Pinpoint the cell where the given text exists, returning its (X, Y) midpoint coordinate. 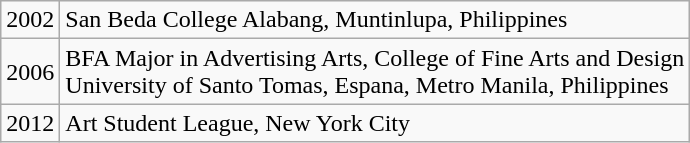
San Beda College Alabang, Muntinlupa, Philippines (375, 20)
Art Student League, New York City (375, 123)
2006 (30, 72)
BFA Major in Advertising Arts, College of Fine Arts and DesignUniversity of Santo Tomas, Espana, Metro Manila, Philippines (375, 72)
2002 (30, 20)
2012 (30, 123)
